Determine the [X, Y] coordinate at the center of the cell enclosing the given text.  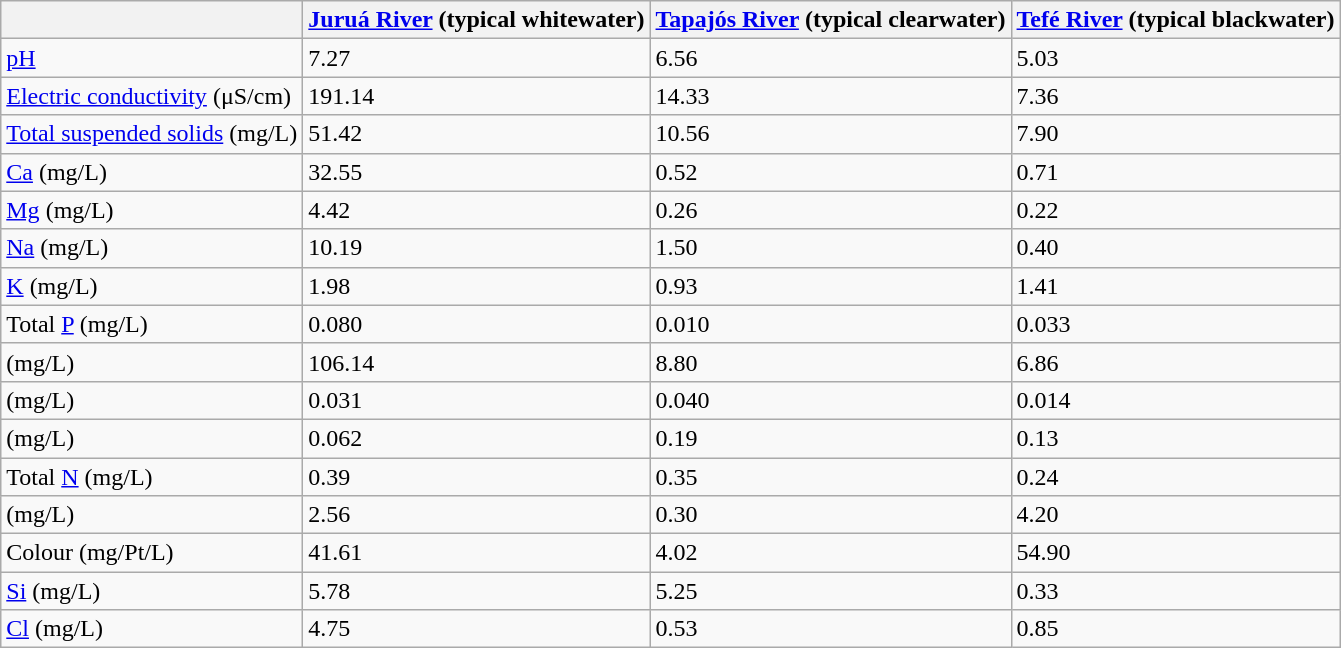
0.13 [1176, 438]
7.36 [1176, 96]
0.85 [1176, 629]
4.02 [830, 553]
0.26 [830, 210]
1.98 [476, 286]
0.080 [476, 324]
32.55 [476, 172]
0.24 [1176, 477]
0.33 [1176, 591]
0.93 [830, 286]
4.42 [476, 210]
pH [152, 58]
0.35 [830, 477]
0.39 [476, 477]
0.53 [830, 629]
8.80 [830, 362]
5.78 [476, 591]
7.27 [476, 58]
1.41 [1176, 286]
0.040 [830, 400]
Cl (mg/L) [152, 629]
6.86 [1176, 362]
0.031 [476, 400]
106.14 [476, 362]
Ca (mg/L) [152, 172]
10.56 [830, 134]
0.40 [1176, 248]
Colour (mg/Pt/L) [152, 553]
191.14 [476, 96]
0.033 [1176, 324]
5.03 [1176, 58]
Electric conductivity (μS/cm) [152, 96]
0.19 [830, 438]
1.50 [830, 248]
Na (mg/L) [152, 248]
Si (mg/L) [152, 591]
Tapajós River (typical clearwater) [830, 20]
10.19 [476, 248]
14.33 [830, 96]
Total suspended solids (mg/L) [152, 134]
54.90 [1176, 553]
6.56 [830, 58]
0.010 [830, 324]
Juruá River (typical whitewater) [476, 20]
K (mg/L) [152, 286]
Total P (mg/L) [152, 324]
Mg (mg/L) [152, 210]
4.20 [1176, 515]
0.014 [1176, 400]
0.062 [476, 438]
0.71 [1176, 172]
51.42 [476, 134]
5.25 [830, 591]
Total N (mg/L) [152, 477]
41.61 [476, 553]
0.22 [1176, 210]
4.75 [476, 629]
7.90 [1176, 134]
2.56 [476, 515]
0.52 [830, 172]
Tefé River (typical blackwater) [1176, 20]
0.30 [830, 515]
